Return the (x, y) coordinate for the center point of the cell that contains the specified text.  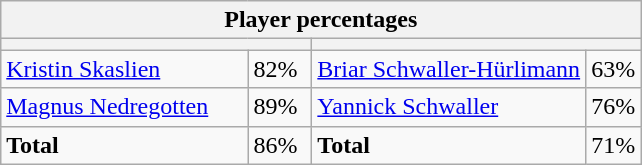
86% (280, 145)
Magnus Nedregotten (124, 107)
Yannick Schwaller (449, 107)
71% (614, 145)
Kristin Skaslien (124, 69)
76% (614, 107)
89% (280, 107)
82% (280, 69)
Player percentages (321, 20)
63% (614, 69)
Briar Schwaller-Hürlimann (449, 69)
